Provide the (x, y) coordinate of the cell's center where the given text is located.  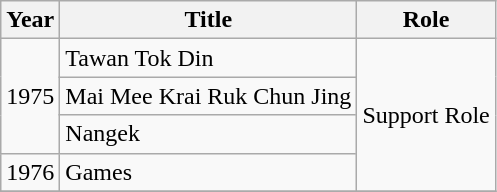
Support Role (426, 115)
Games (208, 172)
Tawan Tok Din (208, 58)
Nangek (208, 134)
Mai Mee Krai Ruk Chun Jing (208, 96)
Role (426, 20)
Year (30, 20)
Title (208, 20)
1975 (30, 96)
1976 (30, 172)
